Search for the cell housing the specified text and yield its (x, y) center coordinate. 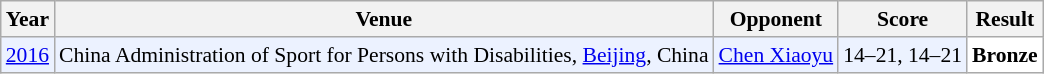
China Administration of Sport for Persons with Disabilities, Beijing, China (384, 55)
Opponent (776, 19)
Bronze (1005, 55)
14–21, 14–21 (902, 55)
2016 (28, 55)
Score (902, 19)
Result (1005, 19)
Year (28, 19)
Chen Xiaoyu (776, 55)
Venue (384, 19)
